Return (x, y) of the center of cell containing provided text 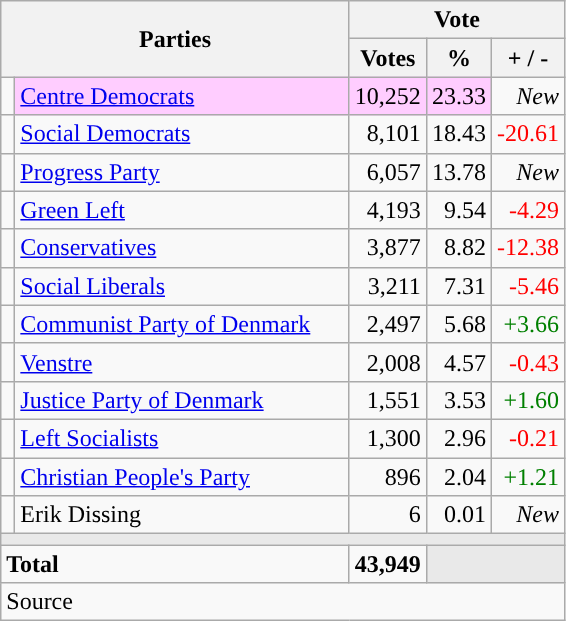
6,057 (388, 172)
2,008 (388, 362)
-0.21 (528, 438)
Social Democrats (182, 134)
3,877 (388, 248)
43,949 (388, 564)
Christian People's Party (182, 477)
Votes (388, 58)
Social Liberals (182, 286)
8.82 (458, 248)
8,101 (388, 134)
Source (283, 602)
0.01 (458, 515)
Centre Democrats (182, 96)
18.43 (458, 134)
Green Left (182, 210)
4,193 (388, 210)
Parties (176, 39)
23.33 (458, 96)
Progress Party (182, 172)
Left Socialists (182, 438)
6 (388, 515)
3.53 (458, 400)
-12.38 (528, 248)
+3.66 (528, 324)
Venstre (182, 362)
4.57 (458, 362)
896 (388, 477)
-5.46 (528, 286)
+1.21 (528, 477)
+1.60 (528, 400)
Justice Party of Denmark (182, 400)
-20.61 (528, 134)
2.96 (458, 438)
% (458, 58)
Vote (456, 20)
13.78 (458, 172)
5.68 (458, 324)
-4.29 (528, 210)
Erik Dissing (182, 515)
2,497 (388, 324)
+ / - (528, 58)
3,211 (388, 286)
2.04 (458, 477)
7.31 (458, 286)
9.54 (458, 210)
Conservatives (182, 248)
1,300 (388, 438)
10,252 (388, 96)
-0.43 (528, 362)
Communist Party of Denmark (182, 324)
Total (176, 564)
1,551 (388, 400)
